Pinpoint the cell where the given text exists, returning its [x, y] midpoint coordinate. 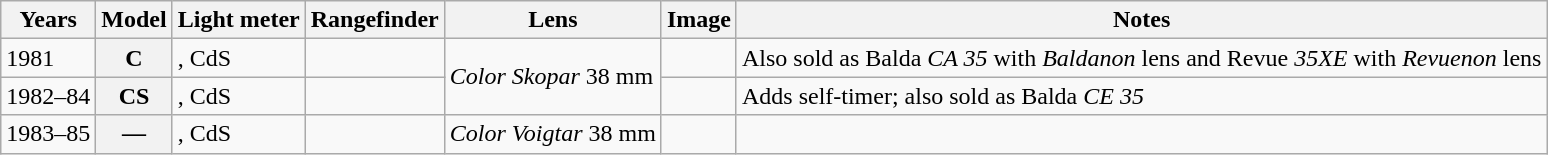
Rangefinder [374, 20]
C [134, 58]
Color Voigtar 38 mm [552, 134]
1982–84 [48, 96]
— [134, 134]
Notes [1142, 20]
Also sold as Balda CA 35 with Baldanon lens and Revue 35XE with Revuenon lens [1142, 58]
1983–85 [48, 134]
Image [698, 20]
Light meter [238, 20]
CS [134, 96]
1981 [48, 58]
Years [48, 20]
Lens [552, 20]
Adds self-timer; also sold as Balda CE 35 [1142, 96]
Model [134, 20]
Color Skopar 38 mm [552, 77]
